Pinpoint the cell where the given text exists, returning its (x, y) midpoint coordinate. 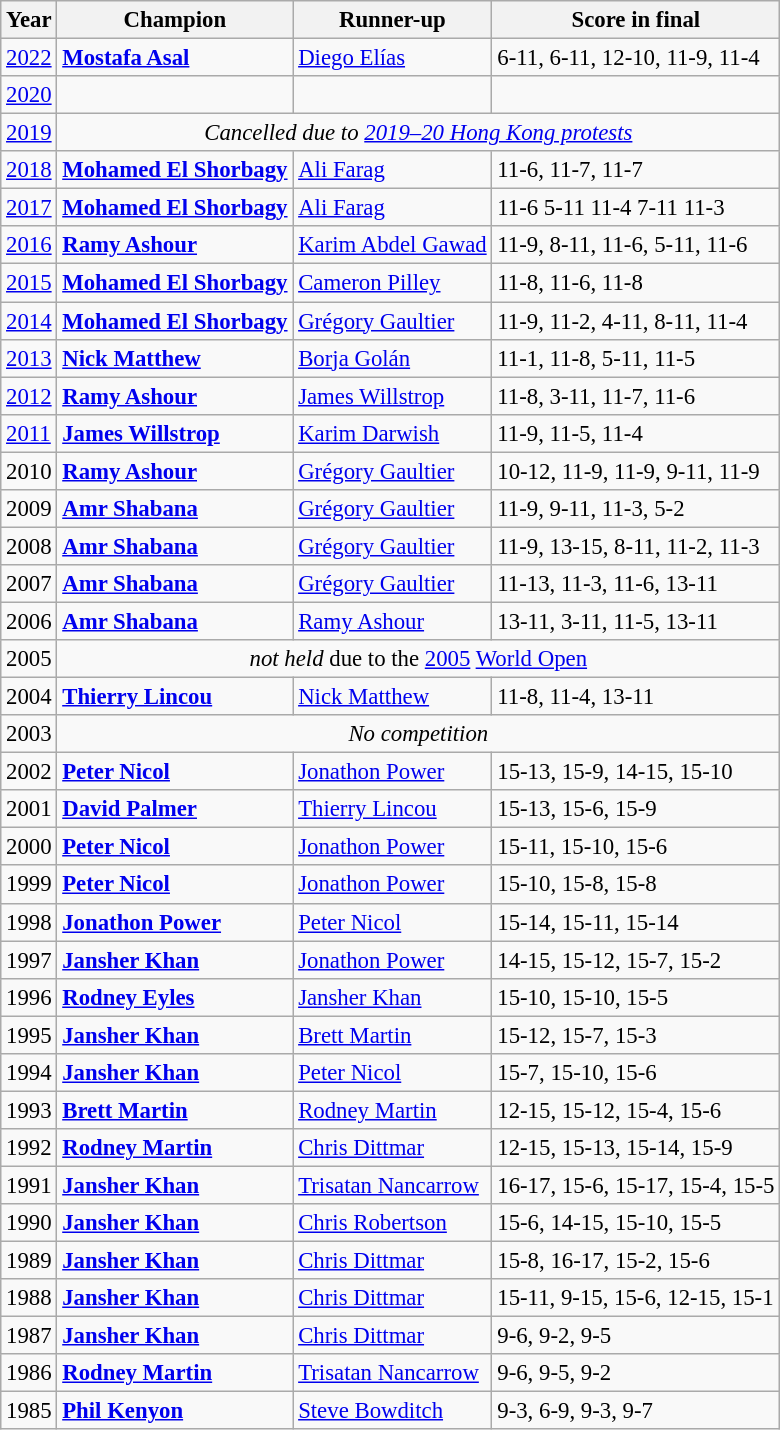
1987 (29, 1336)
Champion (175, 20)
15-7, 15-10, 15-6 (636, 1073)
12-15, 15-13, 15-14, 15-9 (636, 1148)
11-8, 11-6, 11-8 (636, 283)
1999 (29, 885)
No competition (418, 734)
2001 (29, 809)
Mostafa Asal (175, 58)
Rodney Eyles (175, 997)
2000 (29, 847)
2009 (29, 509)
10-12, 11-9, 11-9, 9-11, 11-9 (636, 471)
15-13, 15-9, 14-15, 15-10 (636, 772)
15-10, 15-10, 15-5 (636, 997)
2013 (29, 358)
14-15, 15-12, 15-7, 15-2 (636, 960)
Cameron Pilley (392, 283)
12-15, 15-12, 15-4, 15-6 (636, 1110)
2007 (29, 584)
1998 (29, 922)
11-8, 3-11, 11-7, 11-6 (636, 396)
15-11, 15-10, 15-6 (636, 847)
Karim Abdel Gawad (392, 245)
15-8, 16-17, 15-2, 15-6 (636, 1261)
13-11, 3-11, 11-5, 13-11 (636, 621)
11-1, 11-8, 5-11, 11-5 (636, 358)
11-9, 8-11, 11-6, 5-11, 11-6 (636, 245)
15-6, 14-15, 15-10, 15-5 (636, 1223)
1997 (29, 960)
9-6, 9-2, 9-5 (636, 1336)
11-8, 11-4, 13-11 (636, 697)
16-17, 15-6, 15-17, 15-4, 15-5 (636, 1185)
Borja Golán (392, 358)
15-14, 15-11, 15-14 (636, 922)
2022 (29, 58)
Cancelled due to 2019–20 Hong Kong protests (418, 133)
11-9, 13-15, 8-11, 11-2, 11-3 (636, 546)
6-11, 6-11, 12-10, 11-9, 11-4 (636, 58)
2017 (29, 208)
2002 (29, 772)
1995 (29, 1035)
9-6, 9-5, 9-2 (636, 1373)
2016 (29, 245)
1994 (29, 1073)
15-12, 15-7, 15-3 (636, 1035)
1992 (29, 1148)
1989 (29, 1261)
15-11, 9-15, 15-6, 12-15, 15-1 (636, 1298)
Runner-up (392, 20)
2008 (29, 546)
11-9, 11-5, 11-4 (636, 433)
11-6 5-11 11-4 7-11 11-3 (636, 208)
1996 (29, 997)
1986 (29, 1373)
Diego Elías (392, 58)
2014 (29, 321)
15-10, 15-8, 15-8 (636, 885)
Steve Bowditch (392, 1411)
2003 (29, 734)
2019 (29, 133)
Score in final (636, 20)
2011 (29, 433)
2004 (29, 697)
11-6, 11-7, 11-7 (636, 170)
2005 (29, 659)
2018 (29, 170)
1985 (29, 1411)
11-13, 11-3, 11-6, 13-11 (636, 584)
15-13, 15-6, 15-9 (636, 809)
1993 (29, 1110)
2006 (29, 621)
2015 (29, 283)
1990 (29, 1223)
2010 (29, 471)
1991 (29, 1185)
Chris Robertson (392, 1223)
David Palmer (175, 809)
11-9, 9-11, 11-3, 5-2 (636, 509)
Phil Kenyon (175, 1411)
Karim Darwish (392, 433)
2012 (29, 396)
2020 (29, 95)
9-3, 6-9, 9-3, 9-7 (636, 1411)
1988 (29, 1298)
Year (29, 20)
11-9, 11-2, 4-11, 8-11, 11-4 (636, 321)
not held due to the 2005 World Open (418, 659)
